Provide the [x, y] coordinate of the cell's center where the given text is located.  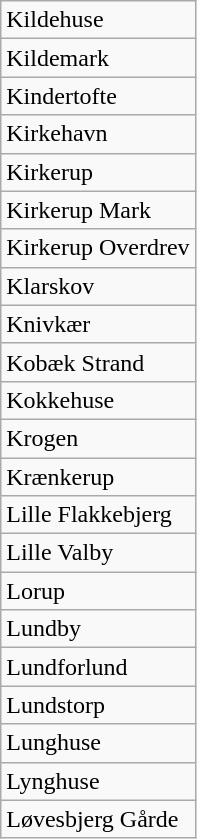
Lille Valby [98, 553]
Lundby [98, 629]
Kobæk Strand [98, 362]
Kirkerup [98, 172]
Krænkerup [98, 477]
Lynghuse [98, 781]
Lille Flakkebjerg [98, 515]
Kildemark [98, 58]
Kirkerup Mark [98, 210]
Kildehuse [98, 20]
Løvesbjerg Gårde [98, 819]
Lunghuse [98, 743]
Klarskov [98, 286]
Kirkehavn [98, 134]
Kokkehuse [98, 400]
Kirkerup Overdrev [98, 248]
Krogen [98, 438]
Lorup [98, 591]
Lundforlund [98, 667]
Lundstorp [98, 705]
Knivkær [98, 324]
Kindertofte [98, 96]
